Capture the cell that displays the provided text and extract its [x, y] central coordinate. 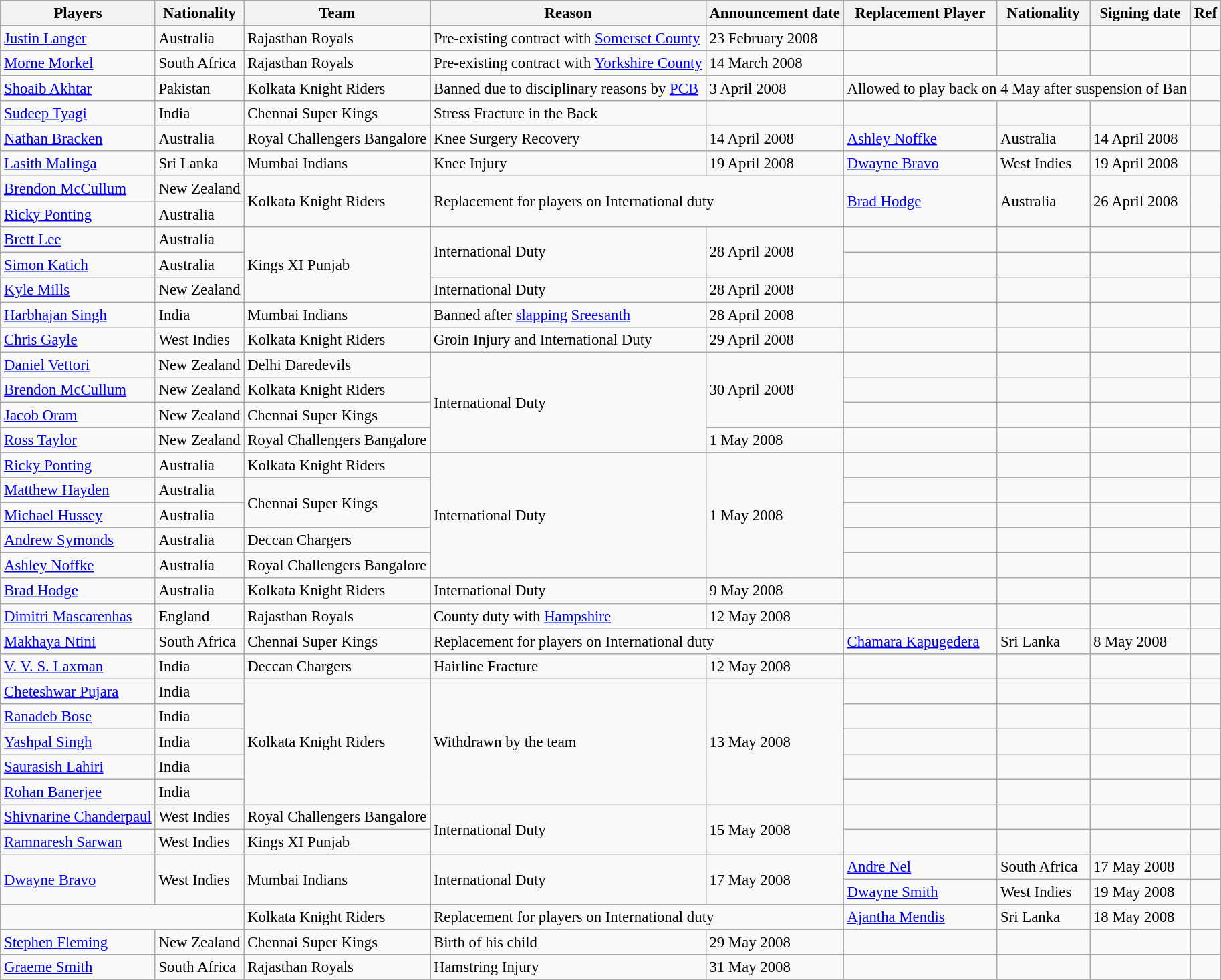
Stress Fracture in the Back [568, 114]
England [199, 616]
Kyle Mills [78, 289]
Justin Langer [78, 39]
15 May 2008 [775, 830]
23 February 2008 [775, 39]
Chamara Kapugedera [920, 641]
Reason [568, 13]
Pakistan [199, 89]
Daniel Vettori [78, 365]
Andrew Symonds [78, 540]
Shivnarine Chanderpaul [78, 817]
Announcement date [775, 13]
Knee Surgery Recovery [568, 139]
9 May 2008 [775, 591]
Rohan Banerjee [78, 792]
Stephen Fleming [78, 943]
29 April 2008 [775, 340]
13 May 2008 [775, 742]
Delhi Daredevils [337, 365]
V. V. S. Laxman [78, 666]
County duty with Hampshire [568, 616]
Ross Taylor [78, 440]
Hairline Fracture [568, 666]
Andre Nel [920, 867]
Harbhajan Singh [78, 315]
Groin Injury and International Duty [568, 340]
14 March 2008 [775, 63]
Shoaib Akhtar [78, 89]
Morne Morkel [78, 63]
Simon Katich [78, 265]
Allowed to play back on 4 May after suspension of Ban [1017, 89]
19 May 2008 [1140, 892]
Jacob Oram [78, 415]
Lasith Malinga [78, 164]
Sudeep Tyagi [78, 114]
Ramnaresh Sarwan [78, 842]
Saurasish Lahiri [78, 767]
18 May 2008 [1140, 917]
Makhaya Ntini [78, 641]
Banned due to disciplinary reasons by PCB [568, 89]
Dimitri Mascarenhas [78, 616]
Players [78, 13]
Yashpal Singh [78, 742]
Signing date [1140, 13]
Ajantha Mendis [920, 917]
Pre-existing contract with Somerset County [568, 39]
Birth of his child [568, 943]
26 April 2008 [1140, 202]
Pre-existing contract with Yorkshire County [568, 63]
Michael Hussey [78, 516]
29 May 2008 [775, 943]
Brett Lee [78, 239]
Chris Gayle [78, 340]
Replacement Player [920, 13]
Knee Injury [568, 164]
Banned after slapping Sreesanth [568, 315]
Dwayne Smith [920, 892]
Team [337, 13]
8 May 2008 [1140, 641]
Withdrawn by the team [568, 742]
Cheteshwar Pujara [78, 691]
Matthew Hayden [78, 490]
30 April 2008 [775, 390]
3 April 2008 [775, 89]
Ref [1206, 13]
Nathan Bracken [78, 139]
Ranadeb Bose [78, 717]
